Search for the cell housing the specified text and yield its [x, y] center coordinate. 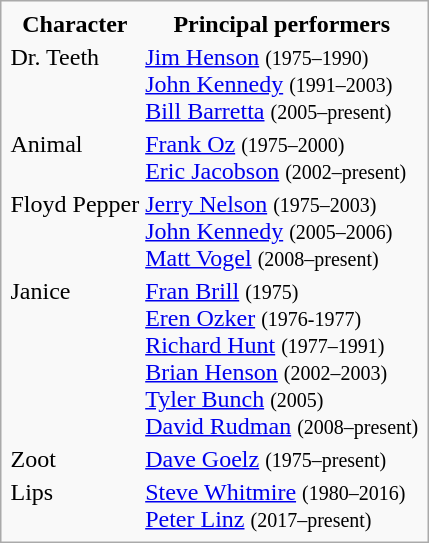
Fran Brill (1975)Eren Ozker (1976-1977)Richard Hunt (1977–1991)Brian Henson (2002–2003)Tyler Bunch (2005)David Rudman (2008–present) [282, 358]
Animal [75, 158]
Dr. Teeth [75, 84]
Lips [75, 506]
Zoot [75, 459]
Janice [75, 358]
Principal performers [282, 24]
Jerry Nelson (1975–2003)John Kennedy (2005–2006)Matt Vogel (2008–present) [282, 231]
Frank Oz (1975–2000)Eric Jacobson (2002–present) [282, 158]
Character [75, 24]
Floyd Pepper [75, 231]
Steve Whitmire (1980–2016)Peter Linz (2017–present) [282, 506]
Jim Henson (1975–1990)John Kennedy (1991–2003)Bill Barretta (2005–present) [282, 84]
Dave Goelz (1975–present) [282, 459]
